Extract the (X, Y) coordinate from the center of the cell holding the provided text.  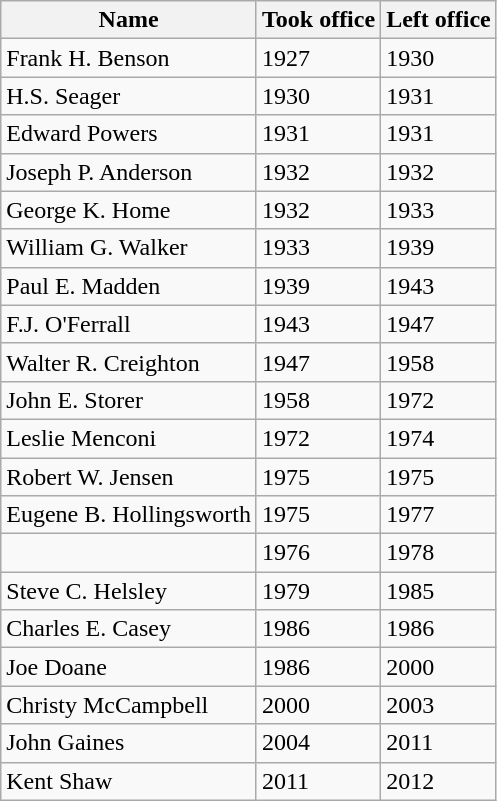
1977 (439, 515)
George K. Home (129, 210)
Joseph P. Anderson (129, 172)
1979 (318, 591)
1985 (439, 591)
Walter R. Creighton (129, 362)
Left office (439, 20)
John Gaines (129, 743)
2012 (439, 781)
William G. Walker (129, 248)
Paul E. Madden (129, 286)
H.S. Seager (129, 96)
John E. Storer (129, 400)
1976 (318, 553)
1974 (439, 438)
Steve C. Helsley (129, 591)
Charles E. Casey (129, 629)
2004 (318, 743)
Robert W. Jensen (129, 477)
1927 (318, 58)
Name (129, 20)
Frank H. Benson (129, 58)
Christy McCampbell (129, 705)
F.J. O'Ferrall (129, 324)
Leslie Menconi (129, 438)
1978 (439, 553)
2003 (439, 705)
Joe Doane (129, 667)
Eugene B. Hollingsworth (129, 515)
Kent Shaw (129, 781)
Took office (318, 20)
Edward Powers (129, 134)
